Locate the cell with the specified text and output its [X, Y] center coordinate. 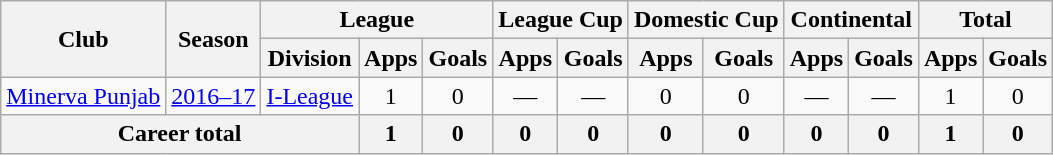
League Cup [561, 20]
Division [310, 58]
Season [214, 39]
Minerva Punjab [84, 96]
Career total [180, 134]
2016–17 [214, 96]
I-League [310, 96]
League [377, 20]
Domestic Cup [706, 20]
Total [985, 20]
Continental [851, 20]
Club [84, 39]
